Locate the cell with the specified text and output its (x, y) center coordinate. 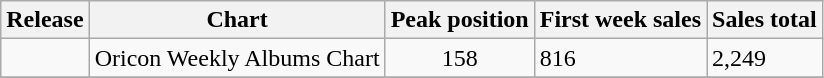
Chart (237, 20)
First week sales (620, 20)
158 (460, 58)
Peak position (460, 20)
Oricon Weekly Albums Chart (237, 58)
Sales total (765, 20)
2,249 (765, 58)
Release (45, 20)
816 (620, 58)
